Output the [X, Y] coordinate of the center of the cell containing the given text.  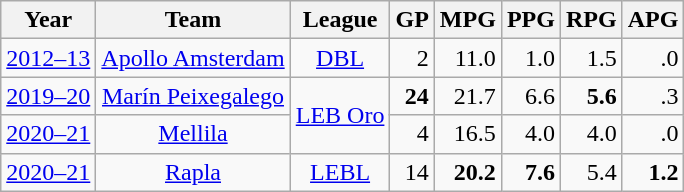
21.7 [468, 96]
Mellila [193, 134]
1.2 [653, 172]
PPG [530, 20]
2012–13 [48, 58]
Rapla [193, 172]
5.6 [591, 96]
2019–20 [48, 96]
16.5 [468, 134]
MPG [468, 20]
1.5 [591, 58]
11.0 [468, 58]
.3 [653, 96]
5.4 [591, 172]
League [340, 20]
1.0 [530, 58]
24 [412, 96]
2 [412, 58]
Marín Peixegalego [193, 96]
20.2 [468, 172]
RPG [591, 20]
GP [412, 20]
LEBL [340, 172]
DBL [340, 58]
14 [412, 172]
Apollo Amsterdam [193, 58]
7.6 [530, 172]
6.6 [530, 96]
APG [653, 20]
LEB Oro [340, 115]
Team [193, 20]
4 [412, 134]
Year [48, 20]
